Extract the (x, y) coordinate from the center of the cell holding the provided text.  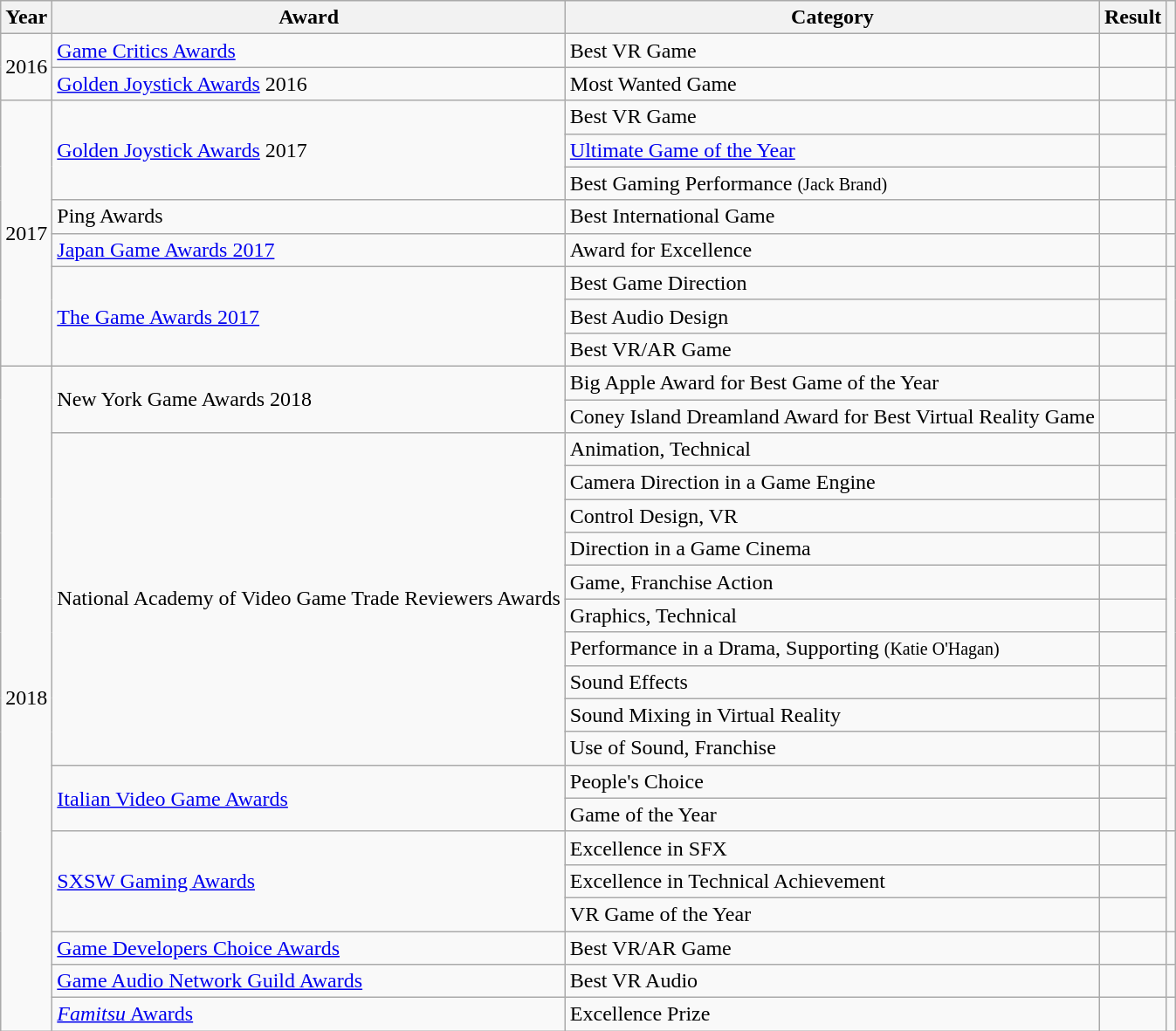
Category (832, 17)
Excellence Prize (832, 1014)
Award for Excellence (832, 250)
Famitsu Awards (309, 1014)
Control Design, VR (832, 516)
Excellence in Technical Achievement (832, 881)
The Game Awards 2017 (309, 316)
Result (1132, 17)
Direction in a Game Cinema (832, 549)
2017 (26, 233)
New York Game Awards 2018 (309, 399)
Animation, Technical (832, 450)
Japan Game Awards 2017 (309, 250)
2018 (26, 698)
Best Gaming Performance (Jack Brand) (832, 183)
Sound Effects (832, 682)
People's Choice (832, 781)
National Academy of Video Game Trade Reviewers Awards (309, 599)
Best VR Audio (832, 981)
Ultimate Game of the Year (832, 150)
Sound Mixing in Virtual Reality (832, 715)
Excellence in SFX (832, 848)
Game of the Year (832, 814)
Ping Awards (309, 217)
Camera Direction in a Game Engine (832, 483)
Big Apple Award for Best Game of the Year (832, 382)
Game Audio Network Guild Awards (309, 981)
Best Game Direction (832, 283)
VR Game of the Year (832, 914)
2016 (26, 67)
Performance in a Drama, Supporting (Katie O'Hagan) (832, 649)
Use of Sound, Franchise (832, 748)
Graphics, Technical (832, 615)
SXSW Gaming Awards (309, 881)
Year (26, 17)
Golden Joystick Awards 2016 (309, 84)
Game, Franchise Action (832, 582)
Most Wanted Game (832, 84)
Coney Island Dreamland Award for Best Virtual Reality Game (832, 416)
Italian Video Game Awards (309, 798)
Golden Joystick Awards 2017 (309, 150)
Game Critics Awards (309, 51)
Game Developers Choice Awards (309, 947)
Award (309, 17)
Best Audio Design (832, 316)
Best International Game (832, 217)
